For the text-containing cell, return its midpoint in (X, Y) coordinate format. 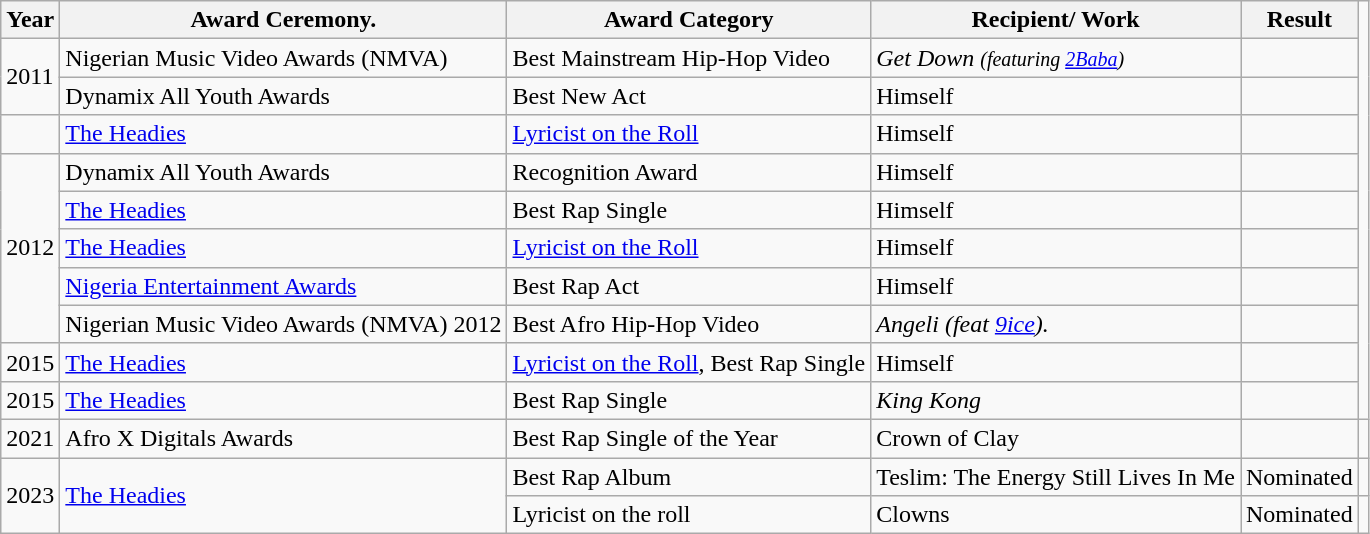
Best Rap Album (689, 477)
Result (1299, 20)
Recognition Award (689, 172)
Teslim: The Energy Still Lives In Me (1056, 477)
Best Mainstream Hip-Hop Video (689, 58)
2021 (30, 438)
Best Rap Single of the Year (689, 438)
Nigerian Music Video Awards (NMVA) (284, 58)
2023 (30, 496)
Award Category (689, 20)
Get Down (featuring 2Baba) (1056, 58)
Recipient/ Work (1056, 20)
Angeli (feat 9ice). (1056, 324)
2012 (30, 248)
Lyricist on the roll (689, 515)
Year (30, 20)
Nigerian Music Video Awards (NMVA) 2012 (284, 324)
2011 (30, 77)
Afro X Digitals Awards (284, 438)
Best Afro Hip-Hop Video (689, 324)
Best Rap Act (689, 286)
Clowns (1056, 515)
Crown of Clay (1056, 438)
Best New Act (689, 96)
Lyricist on the Roll, Best Rap Single (689, 362)
King Kong (1056, 400)
Nigeria Entertainment Awards (284, 286)
Award Ceremony. (284, 20)
